Capture the cell that displays the provided text and extract its [x, y] central coordinate. 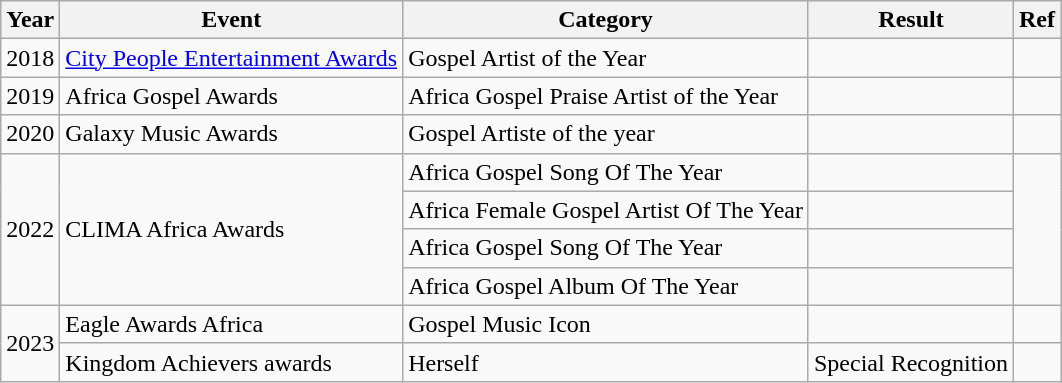
Event [232, 20]
CLIMA Africa Awards [232, 229]
Gospel Artiste of the year [606, 134]
Galaxy Music Awards [232, 134]
Herself [606, 362]
Africa Female Gospel Artist Of The Year [606, 210]
Category [606, 20]
Africa Gospel Album Of The Year [606, 286]
2023 [30, 343]
2022 [30, 229]
Africa Gospel Praise Artist of the Year [606, 96]
2020 [30, 134]
Kingdom Achievers awards [232, 362]
2018 [30, 58]
City People Entertainment Awards [232, 58]
2019 [30, 96]
Ref [1038, 20]
Year [30, 20]
Eagle Awards Africa [232, 324]
Special Recognition [910, 362]
Gospel Music Icon [606, 324]
Result [910, 20]
Gospel Artist of the Year [606, 58]
Africa Gospel Awards [232, 96]
